Scan for the cell matching the given text and deliver its (X, Y) coordinate at center. 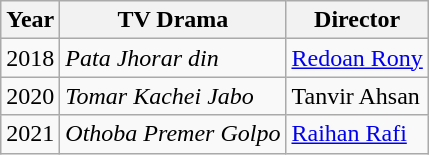
Redoan Rony (357, 58)
Raihan Rafi (357, 134)
2021 (30, 134)
Pata Jhorar din (173, 58)
Tomar Kachei Jabo (173, 96)
2018 (30, 58)
Director (357, 20)
TV Drama (173, 20)
Tanvir Ahsan (357, 96)
Othoba Premer Golpo (173, 134)
2020 (30, 96)
Year (30, 20)
